For the text-containing cell, return its midpoint in (X, Y) coordinate format. 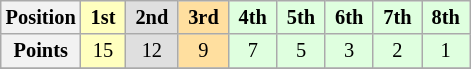
7 (253, 51)
5 (301, 51)
4th (253, 17)
12 (152, 51)
9 (203, 51)
15 (104, 51)
Points (41, 51)
7th (397, 17)
Position (41, 17)
2 (397, 51)
3rd (203, 17)
1st (104, 17)
6th (349, 17)
8th (446, 17)
3 (349, 51)
1 (446, 51)
2nd (152, 17)
5th (301, 17)
